Provide the (x, y) coordinate of the cell's center where the given text is located.  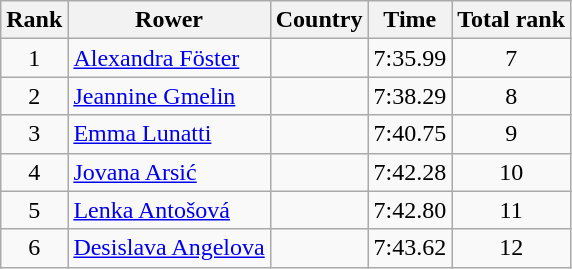
Emma Lunatti (169, 134)
5 (34, 210)
Jovana Arsić (169, 172)
8 (512, 96)
7:43.62 (410, 248)
7:42.80 (410, 210)
7:38.29 (410, 96)
Rower (169, 20)
Alexandra Föster (169, 58)
Lenka Antošová (169, 210)
11 (512, 210)
Country (319, 20)
2 (34, 96)
7:40.75 (410, 134)
Desislava Angelova (169, 248)
1 (34, 58)
7 (512, 58)
6 (34, 248)
Jeannine Gmelin (169, 96)
10 (512, 172)
7:42.28 (410, 172)
12 (512, 248)
Rank (34, 20)
3 (34, 134)
Total rank (512, 20)
7:35.99 (410, 58)
4 (34, 172)
Time (410, 20)
9 (512, 134)
